Locate the cell with the specified text and output its [X, Y] center coordinate. 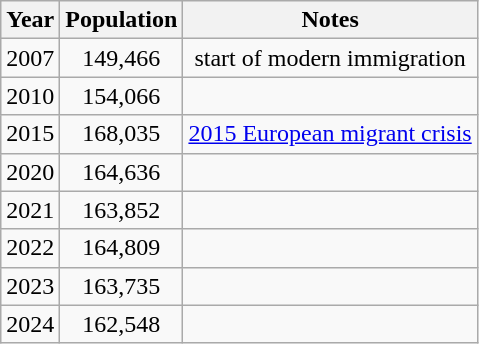
2021 [30, 210]
2015 European migrant crisis [330, 134]
2023 [30, 286]
149,466 [122, 58]
154,066 [122, 96]
164,636 [122, 172]
2015 [30, 134]
164,809 [122, 248]
163,735 [122, 286]
162,548 [122, 324]
2010 [30, 96]
2022 [30, 248]
2020 [30, 172]
Population [122, 20]
start of modern immigration [330, 58]
Year [30, 20]
Notes [330, 20]
2007 [30, 58]
163,852 [122, 210]
168,035 [122, 134]
2024 [30, 324]
